Search for the cell housing the specified text and yield its [X, Y] center coordinate. 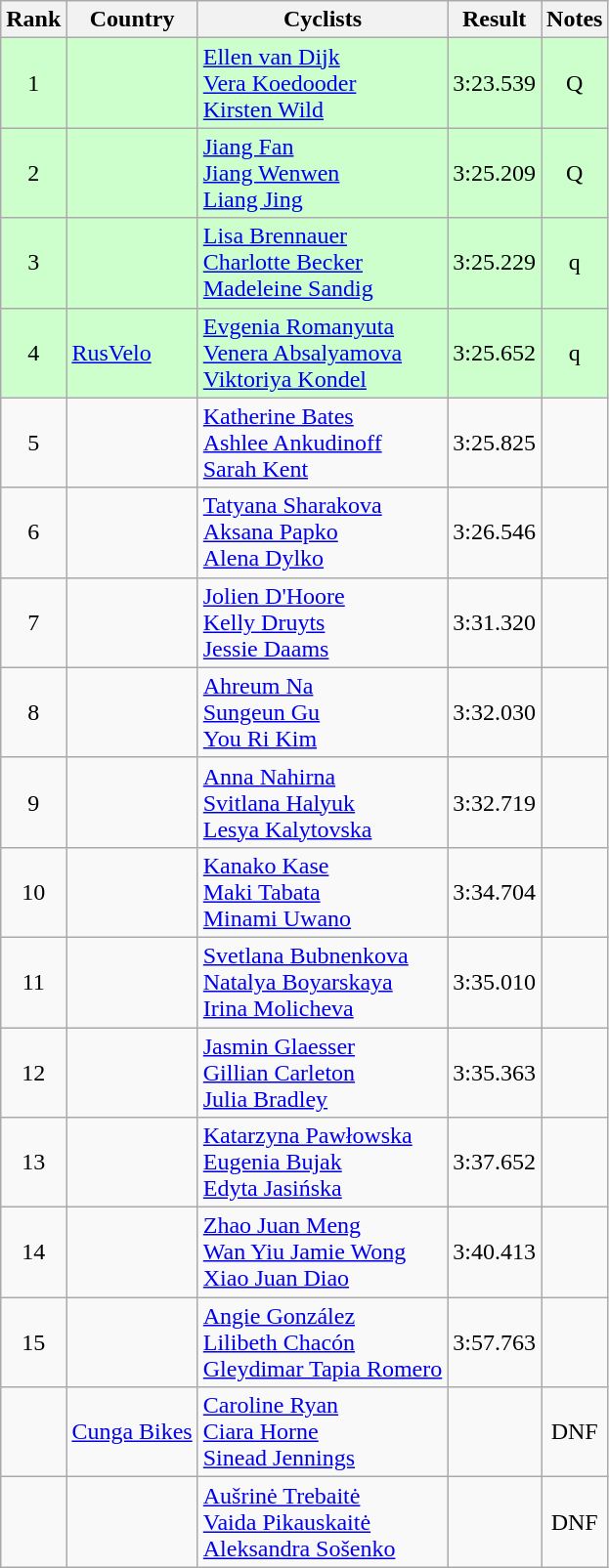
14 [33, 1252]
1 [33, 83]
3 [33, 263]
Ahreum NaSungeun GuYou Ri Kim [323, 712]
9 [33, 802]
2 [33, 173]
4 [33, 353]
Zhao Juan MengWan Yiu Jamie WongXiao Juan Diao [323, 1252]
Cyclists [323, 20]
Svetlana BubnenkovaNatalya BoyarskayaIrina Molicheva [323, 982]
10 [33, 892]
3:37.652 [495, 1163]
11 [33, 982]
5 [33, 443]
3:34.704 [495, 892]
3:25.652 [495, 353]
Aušrinė TrebaitėVaida PikauskaitėAleksandra Sošenko [323, 1522]
RusVelo [132, 353]
8 [33, 712]
6 [33, 532]
3:25.825 [495, 443]
13 [33, 1163]
7 [33, 622]
3:32.719 [495, 802]
Cunga Bikes [132, 1432]
3:40.413 [495, 1252]
Result [495, 20]
Notes [575, 20]
Ellen van DijkVera KoedooderKirsten Wild [323, 83]
Jolien D'HooreKelly DruytsJessie Daams [323, 622]
3:25.209 [495, 173]
Anna NahirnaSvitlana HalyukLesya Kalytovska [323, 802]
Lisa BrennauerCharlotte BeckerMadeleine Sandig [323, 263]
Rank [33, 20]
Kanako KaseMaki TabataMinami Uwano [323, 892]
Katarzyna PawłowskaEugenia BujakEdyta Jasińska [323, 1163]
Jiang FanJiang WenwenLiang Jing [323, 173]
3:25.229 [495, 263]
3:35.010 [495, 982]
3:23.539 [495, 83]
Caroline RyanCiara HorneSinead Jennings [323, 1432]
Evgenia RomanyutaVenera AbsalyamovaViktoriya Kondel [323, 353]
3:31.320 [495, 622]
3:32.030 [495, 712]
3:57.763 [495, 1342]
Tatyana SharakovaAksana PapkoAlena Dylko [323, 532]
Country [132, 20]
3:35.363 [495, 1073]
3:26.546 [495, 532]
Angie GonzálezLilibeth ChacónGleydimar Tapia Romero [323, 1342]
12 [33, 1073]
Jasmin GlaesserGillian CarletonJulia Bradley [323, 1073]
15 [33, 1342]
Katherine BatesAshlee AnkudinoffSarah Kent [323, 443]
